Search for the cell housing the specified text and yield its (X, Y) center coordinate. 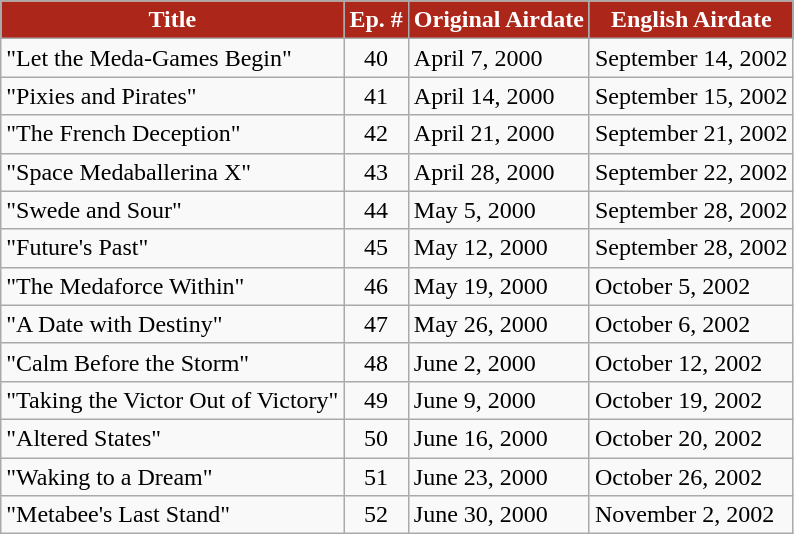
45 (376, 248)
Original Airdate (498, 20)
52 (376, 515)
September 22, 2002 (691, 172)
June 16, 2000 (498, 438)
November 2, 2002 (691, 515)
April 7, 2000 (498, 58)
"Let the Meda-Games Begin" (172, 58)
May 26, 2000 (498, 324)
October 6, 2002 (691, 324)
September 15, 2002 (691, 96)
"Waking to a Dream" (172, 477)
June 2, 2000 (498, 362)
October 20, 2002 (691, 438)
Ep. # (376, 20)
"The French Deception" (172, 134)
April 21, 2000 (498, 134)
"Altered States" (172, 438)
May 5, 2000 (498, 210)
43 (376, 172)
September 14, 2002 (691, 58)
October 26, 2002 (691, 477)
"A Date with Destiny" (172, 324)
May 12, 2000 (498, 248)
46 (376, 286)
42 (376, 134)
Title (172, 20)
"Space Medaballerina X" (172, 172)
April 14, 2000 (498, 96)
40 (376, 58)
June 30, 2000 (498, 515)
September 21, 2002 (691, 134)
October 12, 2002 (691, 362)
51 (376, 477)
44 (376, 210)
"Taking the Victor Out of Victory" (172, 400)
October 5, 2002 (691, 286)
"Pixies and Pirates" (172, 96)
47 (376, 324)
48 (376, 362)
41 (376, 96)
"Calm Before the Storm" (172, 362)
October 19, 2002 (691, 400)
"The Medaforce Within" (172, 286)
June 9, 2000 (498, 400)
"Swede and Sour" (172, 210)
49 (376, 400)
April 28, 2000 (498, 172)
May 19, 2000 (498, 286)
"Future's Past" (172, 248)
June 23, 2000 (498, 477)
50 (376, 438)
English Airdate (691, 20)
"Metabee's Last Stand" (172, 515)
